Identify which cell holds the provided text, then report its [X, Y] central coordinate. 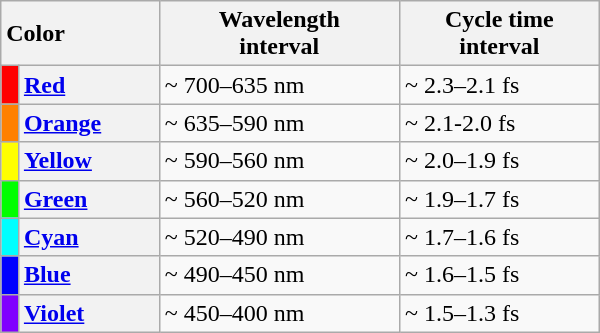
Cycle timeinterval [499, 34]
~ 450–400 nm [279, 313]
~ 1.6–1.5 fs [499, 275]
Orange [88, 123]
~ 560–520 nm [279, 199]
~ 1.7–1.6 fs [499, 237]
~ 2.3–2.1 fs [499, 85]
~ 520–490 nm [279, 237]
Blue [88, 275]
Cyan [88, 237]
~ 1.5–1.3 fs [499, 313]
~ 700–635 nm [279, 85]
Color [80, 34]
Green [88, 199]
Wavelengthinterval [279, 34]
Violet [88, 313]
~ 2.0–1.9 fs [499, 161]
Red [88, 85]
~ 1.9–1.7 fs [499, 199]
~ 635–590 nm [279, 123]
Yellow [88, 161]
~ 590–560 nm [279, 161]
~ 2.1-2.0 fs [499, 123]
~ 490–450 nm [279, 275]
